For the text-containing cell, return its midpoint in (X, Y) coordinate format. 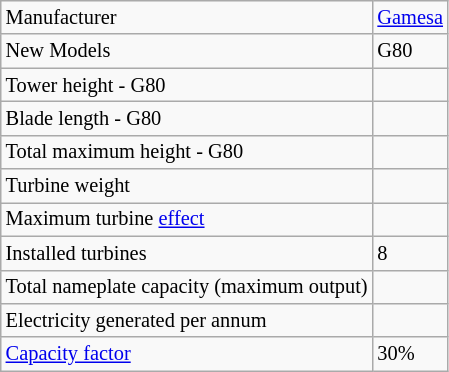
Gamesa (410, 17)
Tower height - G80 (187, 85)
Total nameplate capacity (maximum output) (187, 287)
Turbine weight (187, 186)
8 (410, 253)
Blade length - G80 (187, 118)
Maximum turbine effect (187, 219)
New Models (187, 51)
30% (410, 354)
Capacity factor (187, 354)
Electricity generated per annum (187, 320)
Installed turbines (187, 253)
Total maximum height - G80 (187, 152)
G80 (410, 51)
Manufacturer (187, 17)
